Extract the (X, Y) coordinate from the center of the cell holding the provided text.  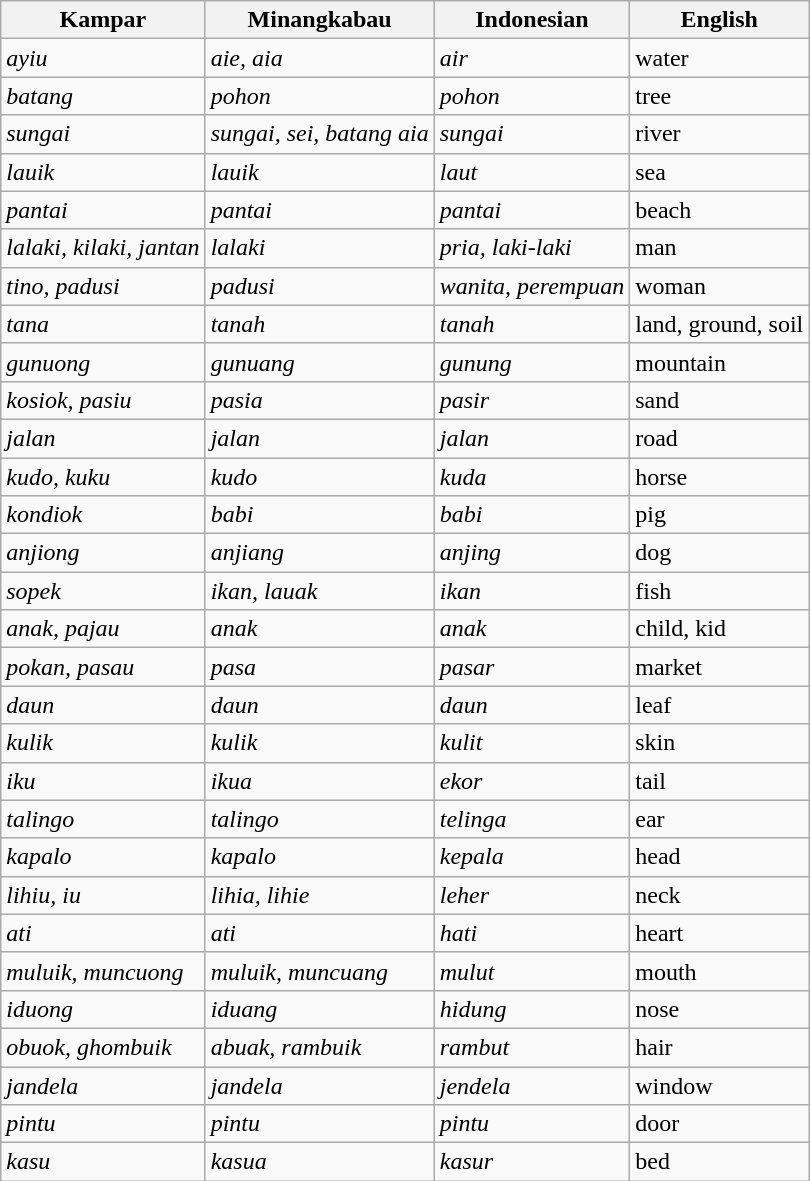
iku (103, 781)
laut (532, 172)
sand (720, 400)
river (720, 134)
pasa (320, 667)
kondiok (103, 515)
Minangkabau (320, 20)
pasir (532, 400)
lihiu, iu (103, 895)
pasia (320, 400)
iduang (320, 1009)
mouth (720, 971)
wanita, perempuan (532, 286)
door (720, 1124)
tail (720, 781)
woman (720, 286)
English (720, 20)
skin (720, 743)
hati (532, 933)
aie, aia (320, 58)
pria, laki-laki (532, 248)
Indonesian (532, 20)
Kampar (103, 20)
telinga (532, 819)
man (720, 248)
leaf (720, 705)
hair (720, 1047)
nose (720, 1009)
road (720, 438)
ikua (320, 781)
gunuang (320, 362)
ikan, lauak (320, 591)
sungai, sei, batang aia (320, 134)
hidung (532, 1009)
head (720, 857)
air (532, 58)
fish (720, 591)
sea (720, 172)
child, kid (720, 629)
beach (720, 210)
mulut (532, 971)
batang (103, 96)
pasar (532, 667)
land, ground, soil (720, 324)
horse (720, 477)
ikan (532, 591)
dog (720, 553)
muluik, muncuang (320, 971)
pig (720, 515)
kulit (532, 743)
obuok, ghombuik (103, 1047)
lalaki, kilaki, jantan (103, 248)
kudo, kuku (103, 477)
sopek (103, 591)
lalaki (320, 248)
tino, padusi (103, 286)
window (720, 1085)
ekor (532, 781)
mountain (720, 362)
anjiong (103, 553)
anak, pajau (103, 629)
kosiok, pasiu (103, 400)
kepala (532, 857)
ear (720, 819)
kuda (532, 477)
kasur (532, 1162)
anjiang (320, 553)
pokan, pasau (103, 667)
gunuong (103, 362)
kudo (320, 477)
jendela (532, 1085)
market (720, 667)
rambut (532, 1047)
tree (720, 96)
kasua (320, 1162)
bed (720, 1162)
abuak, rambuik (320, 1047)
ayiu (103, 58)
kasu (103, 1162)
anjing (532, 553)
tana (103, 324)
iduong (103, 1009)
leher (532, 895)
muluik, muncuong (103, 971)
gunung (532, 362)
padusi (320, 286)
neck (720, 895)
lihia, lihie (320, 895)
heart (720, 933)
water (720, 58)
